Output the (x, y) coordinate of the center of the cell containing the given text.  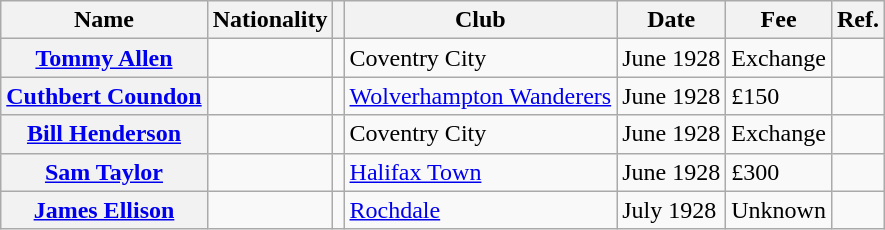
July 1928 (672, 210)
Tommy Allen (104, 58)
Date (672, 20)
Ref. (858, 20)
£300 (779, 172)
Club (480, 20)
Name (104, 20)
Bill Henderson (104, 134)
Sam Taylor (104, 172)
Halifax Town (480, 172)
James Ellison (104, 210)
£150 (779, 96)
Cuthbert Coundon (104, 96)
Nationality (270, 20)
Fee (779, 20)
Wolverhampton Wanderers (480, 96)
Unknown (779, 210)
Rochdale (480, 210)
